Identify which cell holds the provided text, then report its (X, Y) central coordinate. 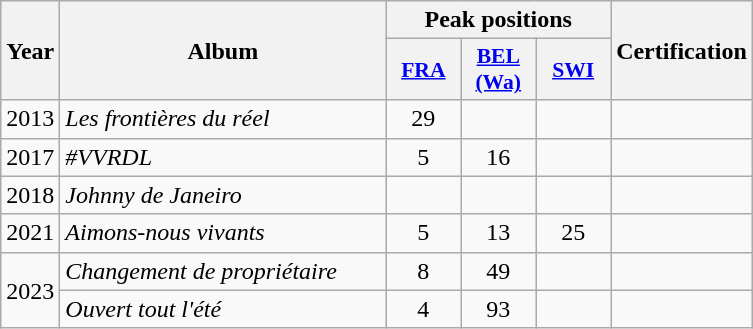
2013 (30, 119)
Certification (682, 50)
Les frontières du réel (223, 119)
FRA (424, 70)
BEL (Wa) (498, 70)
Ouvert tout l'été (223, 309)
2023 (30, 290)
2021 (30, 233)
93 (498, 309)
49 (498, 271)
4 (424, 309)
#VVRDL (223, 157)
2017 (30, 157)
Changement de propriétaire (223, 271)
25 (574, 233)
Peak positions (498, 20)
29 (424, 119)
2018 (30, 195)
Year (30, 50)
13 (498, 233)
Album (223, 50)
Johnny de Janeiro (223, 195)
Aimons-nous vivants (223, 233)
16 (498, 157)
SWI (574, 70)
8 (424, 271)
